Pinpoint the cell where the given text exists, returning its [x, y] midpoint coordinate. 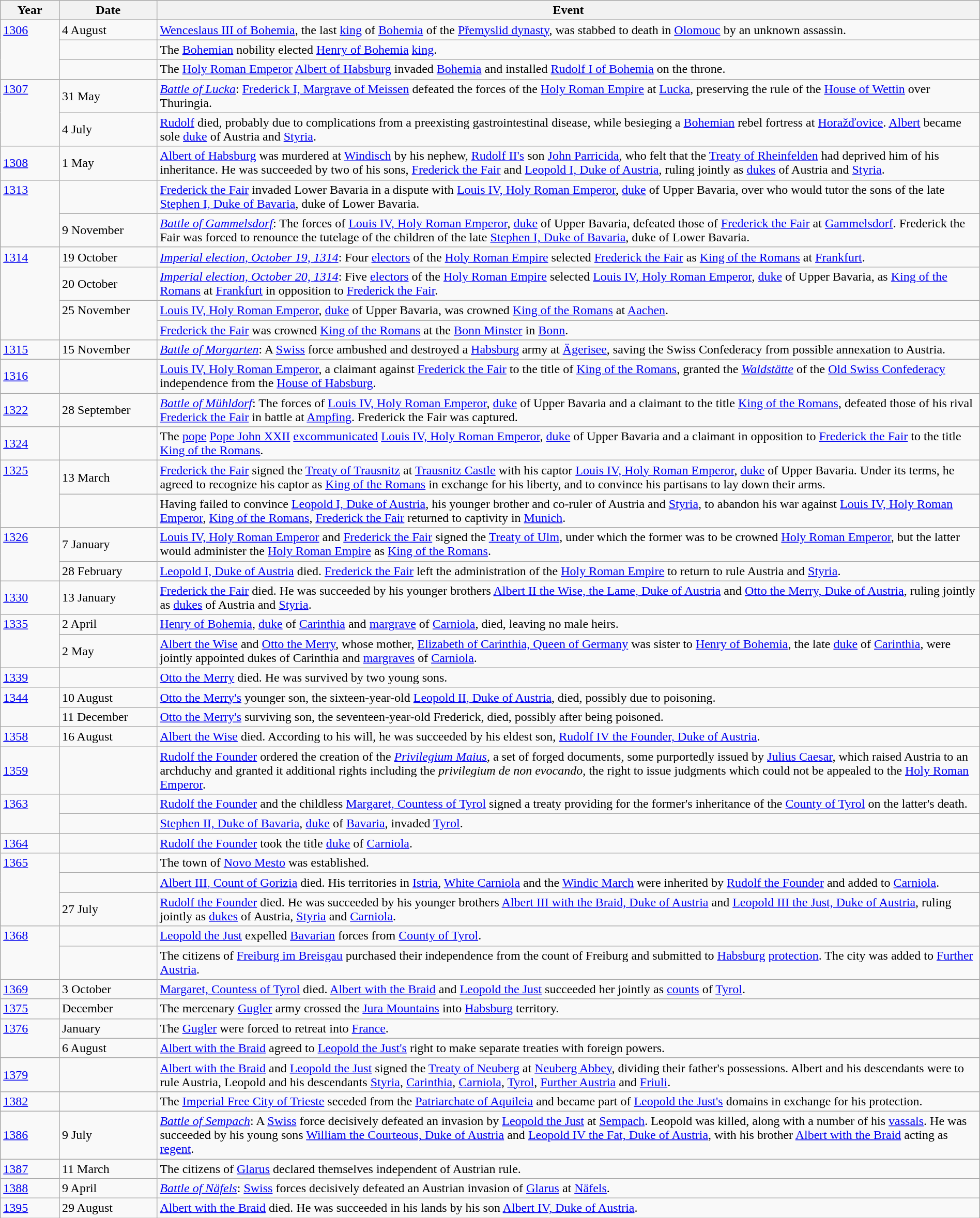
1363 [30, 814]
3 October [108, 989]
December [108, 1009]
Louis IV, Holy Roman Emperor, duke of Upper Bavaria, was crowned King of the Romans at Aachen. [569, 310]
11 December [108, 717]
28 February [108, 571]
Henry of Bohemia, duke of Carinthia and margrave of Carniola, died, leaving no male heirs. [569, 624]
27 July [108, 909]
1395 [30, 1208]
1315 [30, 350]
1339 [30, 677]
2 April [108, 624]
The mercenary Gugler army crossed the Jura Mountains into Habsburg territory. [569, 1009]
The town of Novo Mesto was established. [569, 863]
15 November [108, 350]
1368 [30, 953]
The Gugler were forced to retreat into France. [569, 1028]
Stephen II, Duke of Bavaria, duke of Bavaria, invaded Tyrol. [569, 824]
1365 [30, 890]
1330 [30, 597]
2 May [108, 651]
Albert with the Braid agreed to Leopold the Just's right to make separate treaties with foreign powers. [569, 1048]
1308 [30, 163]
Wenceslaus III of Bohemia, the last king of Bohemia of the Přemyslid dynasty, was stabbed to death in Olomouc by an unknown assassin. [569, 30]
1335 [30, 641]
1324 [30, 443]
1369 [30, 989]
Leopold I, Duke of Austria died. Frederick the Fair left the administration of the Holy Roman Empire to return to rule Austria and Styria. [569, 571]
1387 [30, 1168]
January [108, 1028]
1364 [30, 843]
Rudolf the Founder took the title duke of Carniola. [569, 843]
28 September [108, 410]
1382 [30, 1101]
10 August [108, 697]
1306 [30, 50]
Imperial election, October 19, 1314: Four electors of the Holy Roman Empire selected Frederick the Fair as King of the Romans at Frankfurt. [569, 257]
31 May [108, 96]
1376 [30, 1038]
Margaret, Countess of Tyrol died. Albert with the Braid and Leopold the Just succeeded her jointly as counts of Tyrol. [569, 989]
9 April [108, 1189]
1313 [30, 213]
1326 [30, 554]
9 July [108, 1135]
Albert with the Braid died. He was succeeded in his lands by his son Albert IV, Duke of Austria. [569, 1208]
7 January [108, 545]
4 July [108, 129]
29 August [108, 1208]
1325 [30, 494]
1316 [30, 376]
6 August [108, 1048]
1359 [30, 770]
The Holy Roman Emperor Albert of Habsburg invaded Bohemia and installed Rudolf I of Bohemia on the throne. [569, 69]
1379 [30, 1075]
20 October [108, 283]
Albert the Wise died. According to his will, he was succeeded by his eldest son, Rudolf IV the Founder, Duke of Austria. [569, 736]
Otto the Merry's surviving son, the seventeen-year-old Frederick, died, possibly after being poisoned. [569, 717]
Frederick the Fair was crowned King of the Romans at the Bonn Minster in Bonn. [569, 330]
9 November [108, 230]
1386 [30, 1135]
The citizens of Glarus declared themselves independent of Austrian rule. [569, 1168]
11 March [108, 1168]
1 May [108, 163]
1358 [30, 736]
1344 [30, 707]
1375 [30, 1009]
13 March [108, 477]
19 October [108, 257]
The Bohemian nobility elected Henry of Bohemia king. [569, 50]
Otto the Merry's younger son, the sixteen-year-old Leopold II, Duke of Austria, died, possibly due to poisoning. [569, 697]
1388 [30, 1189]
25 November [108, 320]
Year [30, 10]
Otto the Merry died. He was survived by two young sons. [569, 677]
Event [569, 10]
4 August [108, 30]
Battle of Näfels: Swiss forces decisively defeated an Austrian invasion of Glarus at Näfels. [569, 1189]
Leopold the Just expelled Bavarian forces from County of Tyrol. [569, 936]
1314 [30, 294]
13 January [108, 597]
1307 [30, 113]
Date [108, 10]
16 August [108, 736]
1322 [30, 410]
